For the text-containing cell, return its midpoint in (X, Y) coordinate format. 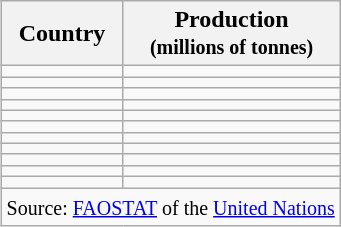
Source: FAOSTAT of the United Nations (170, 207)
Country (62, 34)
Production(millions of tonnes) (232, 34)
